Output the (X, Y) coordinate of the center of the cell containing the given text.  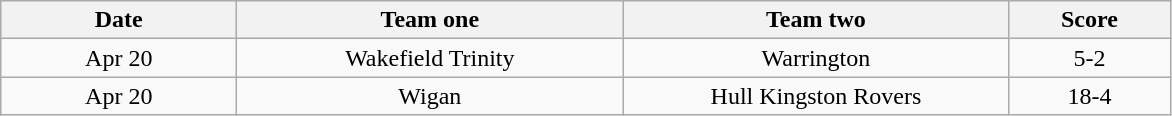
Wigan (430, 96)
Wakefield Trinity (430, 58)
18-4 (1090, 96)
Team one (430, 20)
5-2 (1090, 58)
Date (119, 20)
Score (1090, 20)
Warrington (816, 58)
Team two (816, 20)
Hull Kingston Rovers (816, 96)
